Search for the cell housing the specified text and yield its [X, Y] center coordinate. 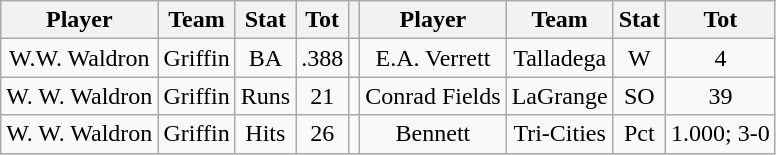
Pct [639, 134]
BA [265, 58]
Talladega [560, 58]
26 [322, 134]
21 [322, 96]
Runs [265, 96]
W.W. Waldron [80, 58]
1.000; 3-0 [721, 134]
4 [721, 58]
.388 [322, 58]
Bennett [433, 134]
Tri-Cities [560, 134]
Hits [265, 134]
W [639, 58]
Conrad Fields [433, 96]
SO [639, 96]
E.A. Verrett [433, 58]
39 [721, 96]
LaGrange [560, 96]
